Output the (X, Y) coordinate of the center of the cell containing the given text.  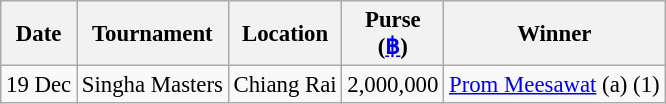
19 Dec (39, 85)
Date (39, 34)
2,000,000 (393, 85)
Chiang Rai (285, 85)
Singha Masters (152, 85)
Winner (554, 34)
Purse(฿) (393, 34)
Prom Meesawat (a) (1) (554, 85)
Location (285, 34)
Tournament (152, 34)
